For the text-containing cell, return its midpoint in [x, y] coordinate format. 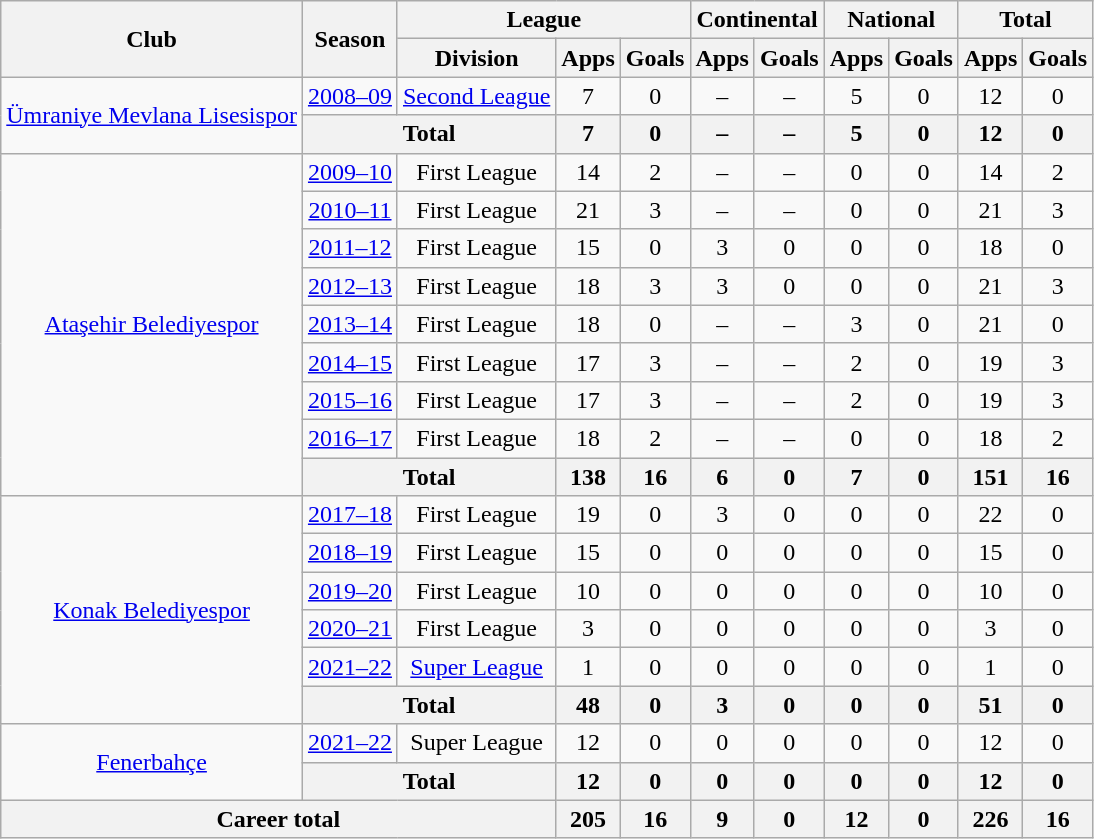
2017–18 [350, 515]
2015–16 [350, 400]
Fenerbahçe [152, 762]
6 [722, 477]
2009–10 [350, 172]
Ümraniye Mevlana Lisesispor [152, 115]
Konak Belediyespor [152, 610]
League [544, 20]
2019–20 [350, 591]
2020–21 [350, 629]
Season [350, 39]
Second League [476, 96]
Continental [757, 20]
9 [722, 819]
Career total [278, 819]
2011–12 [350, 248]
48 [588, 705]
Division [476, 58]
2012–13 [350, 286]
51 [990, 705]
2018–19 [350, 553]
Club [152, 39]
Ataşehir Belediyespor [152, 324]
2013–14 [350, 324]
226 [990, 819]
2008–09 [350, 96]
151 [990, 477]
205 [588, 819]
22 [990, 515]
2010–11 [350, 210]
2016–17 [350, 438]
138 [588, 477]
National [891, 20]
2014–15 [350, 362]
